Extract the [x, y] coordinate from the center of the cell holding the provided text.  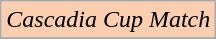
Cascadia Cup Match [108, 20]
